From the cell containing the given text, extract its center point as [X, Y] coordinate. 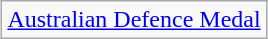
Australian Defence Medal [134, 20]
